From the cell containing the given text, extract its center point as [x, y] coordinate. 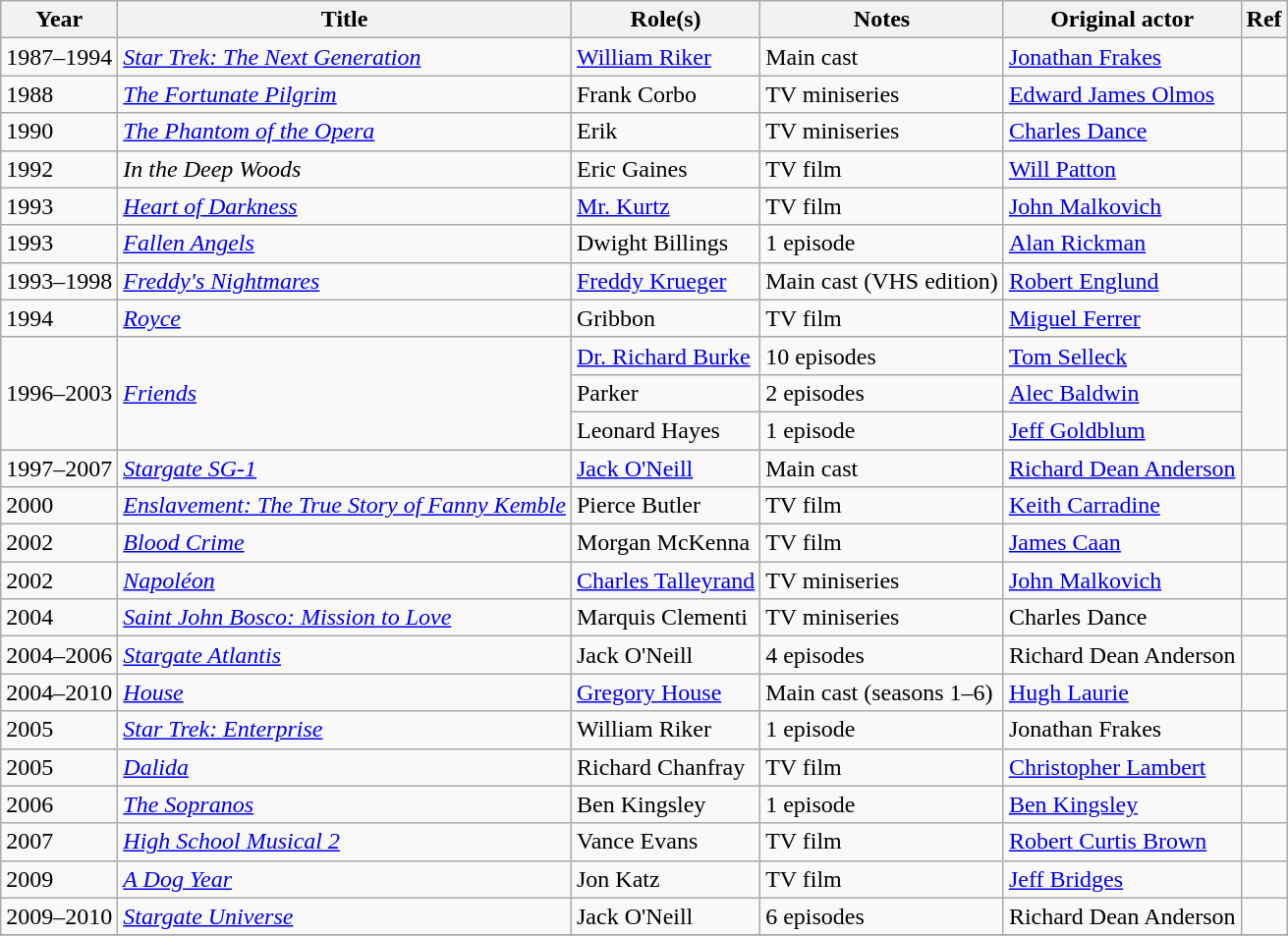
Star Trek: The Next Generation [345, 57]
Dwight Billings [665, 244]
1996–2003 [59, 393]
Stargate SG-1 [345, 468]
Alec Baldwin [1122, 393]
Jon Katz [665, 879]
Saint John Bosco: Mission to Love [345, 618]
Main cast (seasons 1–6) [882, 692]
1987–1994 [59, 57]
James Caan [1122, 543]
Tom Selleck [1122, 356]
Freddy's Nightmares [345, 281]
Alan Rickman [1122, 244]
Hugh Laurie [1122, 692]
Royce [345, 318]
Role(s) [665, 20]
Fallen Angels [345, 244]
2004–2010 [59, 692]
Keith Carradine [1122, 506]
Miguel Ferrer [1122, 318]
Year [59, 20]
The Sopranos [345, 804]
2 episodes [882, 393]
Charles Talleyrand [665, 580]
Main cast (VHS edition) [882, 281]
Frank Corbo [665, 94]
2007 [59, 842]
Friends [345, 393]
Blood Crime [345, 543]
Ref [1263, 20]
House [345, 692]
Napoléon [345, 580]
10 episodes [882, 356]
Notes [882, 20]
Jeff Bridges [1122, 879]
Mr. Kurtz [665, 206]
Stargate Atlantis [345, 655]
Original actor [1122, 20]
Erik [665, 132]
1990 [59, 132]
1994 [59, 318]
Parker [665, 393]
The Fortunate Pilgrim [345, 94]
Title [345, 20]
A Dog Year [345, 879]
Gribbon [665, 318]
1997–2007 [59, 468]
Richard Chanfray [665, 767]
2009 [59, 879]
Robert Curtis Brown [1122, 842]
6 episodes [882, 916]
Marquis Clementi [665, 618]
2000 [59, 506]
Enslavement: The True Story of Fanny Kemble [345, 506]
Eric Gaines [665, 169]
2004–2006 [59, 655]
Freddy Krueger [665, 281]
Heart of Darkness [345, 206]
Star Trek: Enterprise [345, 730]
High School Musical 2 [345, 842]
2006 [59, 804]
Gregory House [665, 692]
Leonard Hayes [665, 430]
Edward James Olmos [1122, 94]
1992 [59, 169]
2004 [59, 618]
Dalida [345, 767]
Will Patton [1122, 169]
1988 [59, 94]
4 episodes [882, 655]
Stargate Universe [345, 916]
2009–2010 [59, 916]
Morgan McKenna [665, 543]
Christopher Lambert [1122, 767]
Dr. Richard Burke [665, 356]
The Phantom of the Opera [345, 132]
Jeff Goldblum [1122, 430]
Pierce Butler [665, 506]
Vance Evans [665, 842]
In the Deep Woods [345, 169]
1993–1998 [59, 281]
Robert Englund [1122, 281]
